Locate the cell with the specified text and output its [X, Y] center coordinate. 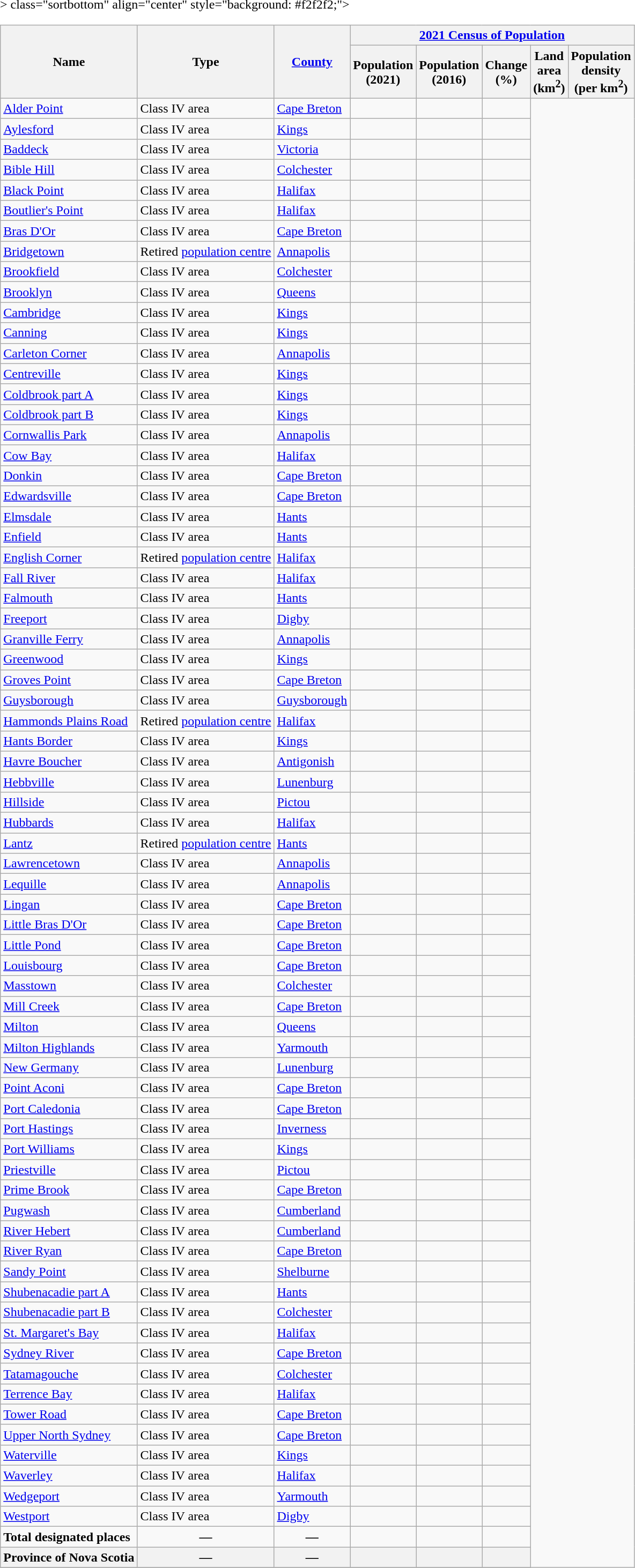
Black Point [69, 190]
Hants Border [69, 741]
Donkin [69, 475]
Sydney River [69, 1353]
Baddeck [69, 149]
County [312, 62]
Landarea(km2) [549, 72]
Inverness [312, 1128]
Hillside [69, 802]
Pugwash [69, 1210]
Havre Boucher [69, 761]
Coldbrook part A [69, 394]
Port Caledonia [69, 1108]
Shelburne [312, 1272]
Bras D'Or [69, 231]
Coldbrook part B [69, 414]
Population(2021) [383, 72]
Name [69, 62]
Freeport [69, 619]
Antigonish [312, 761]
Tower Road [69, 1414]
Cornwallis Park [69, 435]
New Germany [69, 1067]
Prime Brook [69, 1190]
Province of Nova Scotia [69, 1557]
Lantz [69, 843]
Point Aconi [69, 1088]
Falmouth [69, 598]
St. Margaret's Bay [69, 1333]
Sandy Point [69, 1272]
River Ryan [69, 1251]
Westport [69, 1517]
Victoria [312, 149]
Canning [69, 333]
Port Hastings [69, 1128]
Louisbourg [69, 965]
Masstown [69, 986]
Little Pond [69, 945]
Lawrencetown [69, 864]
Hubbards [69, 823]
Bible Hill [69, 170]
Centreville [69, 374]
Edwardsville [69, 496]
Boutlier's Point [69, 211]
Upper North Sydney [69, 1435]
Mill Creek [69, 1006]
Carleton Corner [69, 353]
Hammonds Plains Road [69, 720]
Type [206, 62]
Terrence Bay [69, 1394]
Port Williams [69, 1149]
2021 Census of Population [492, 35]
English Corner [69, 558]
Milton [69, 1027]
Shubenacadie part A [69, 1292]
Waverley [69, 1476]
Brookfield [69, 272]
Priestville [69, 1170]
Lingan [69, 904]
Populationdensity(per km2) [601, 72]
Cambridge [69, 313]
Aylesford [69, 129]
Cow Bay [69, 455]
Fall River [69, 578]
Total designated places [69, 1537]
Tatamagouche [69, 1373]
Alder Point [69, 108]
Bridgetown [69, 251]
Milton Highlands [69, 1047]
Greenwood [69, 659]
River Hebert [69, 1231]
Lequille [69, 884]
Change(%) [506, 72]
Waterville [69, 1455]
Groves Point [69, 680]
Population(2016) [449, 72]
Hebbville [69, 782]
Little Bras D'Or [69, 925]
Shubenacadie part B [69, 1312]
Granville Ferry [69, 639]
Wedgeport [69, 1496]
Elmsdale [69, 517]
Brooklyn [69, 292]
Enfield [69, 537]
